Capture the cell that displays the provided text and extract its (x, y) central coordinate. 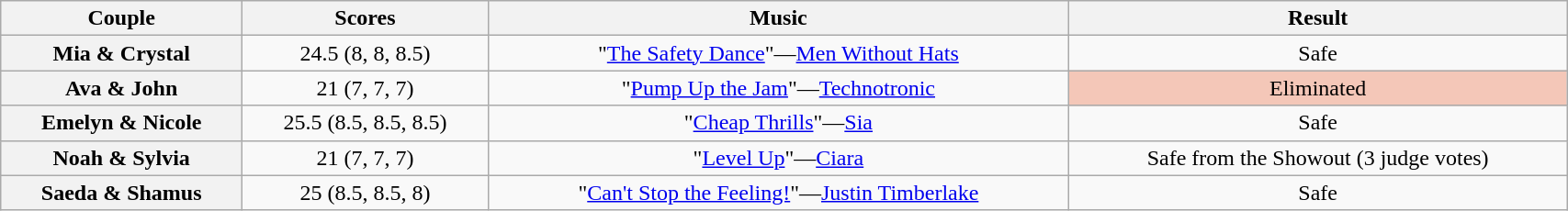
"Cheap Thrills"—Sia (778, 123)
Couple (121, 18)
25 (8.5, 8.5, 8) (366, 193)
"Level Up"—Ciara (778, 158)
Noah & Sylvia (121, 158)
Mia & Crystal (121, 53)
25.5 (8.5, 8.5, 8.5) (366, 123)
"The Safety Dance"—Men Without Hats (778, 53)
Saeda & Shamus (121, 193)
Emelyn & Nicole (121, 123)
Ava & John (121, 88)
"Can't Stop the Feeling!"—Justin Timberlake (778, 193)
"Pump Up the Jam"—Technotronic (778, 88)
Scores (366, 18)
Result (1318, 18)
Music (778, 18)
Safe from the Showout (3 judge votes) (1318, 158)
Eliminated (1318, 88)
24.5 (8, 8, 8.5) (366, 53)
